Determine the (x, y) coordinate at the center of the cell enclosing the given text.  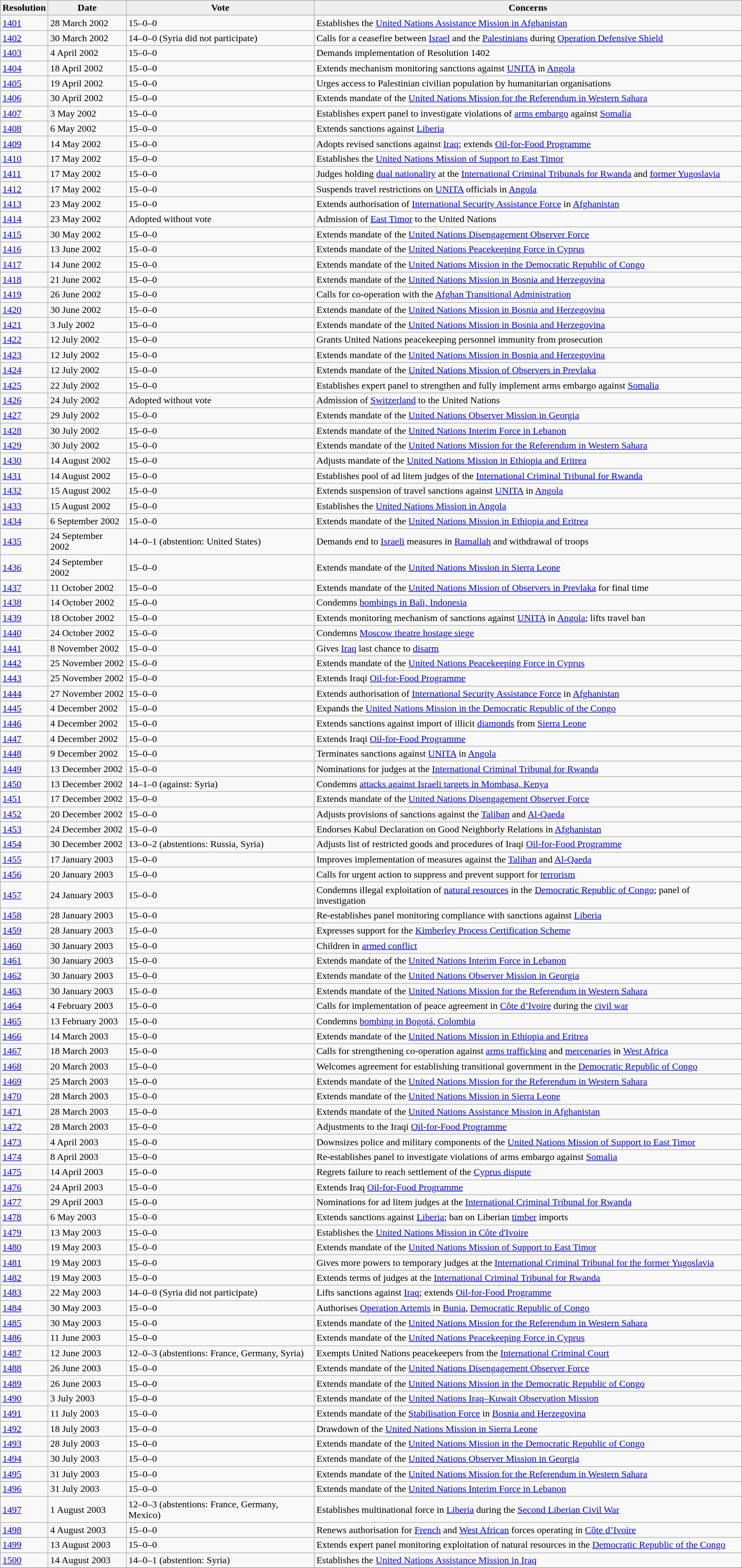
Establishes the United Nations Mission of Support to East Timor (528, 159)
1419 (24, 295)
Condemns bombings in Bali, Indonesia (528, 603)
18 March 2003 (87, 1051)
29 July 2002 (87, 415)
1449 (24, 769)
4 April 2003 (87, 1142)
Establishes expert panel to investigate violations of arms embargo against Somalia (528, 113)
Extends mandate of the United Nations Mission of Support to East Timor (528, 1248)
Gives more powers to temporary judges at the International Criminal Tribunal for the former Yugoslavia (528, 1263)
30 December 2002 (87, 844)
1447 (24, 739)
Establishes the United Nations Assistance Mission in Iraq (528, 1560)
Nominations for ad litem judges at the International Criminal Tribunal for Rwanda (528, 1202)
1431 (24, 476)
8 November 2002 (87, 648)
1422 (24, 340)
Vote (220, 8)
30 May 2002 (87, 234)
1448 (24, 754)
1489 (24, 1383)
Establishes multinational force in Liberia during the Second Liberian Civil War (528, 1509)
1444 (24, 694)
1417 (24, 265)
Date (87, 8)
4 February 2003 (87, 1006)
1406 (24, 98)
Children in armed conflict (528, 946)
14 October 2002 (87, 603)
1434 (24, 521)
Establishes pool of ad litem judges of the International Criminal Tribunal for Rwanda (528, 476)
6 May 2002 (87, 128)
1438 (24, 603)
22 July 2002 (87, 385)
1479 (24, 1233)
1493 (24, 1444)
1429 (24, 446)
1475 (24, 1172)
1403 (24, 53)
Extends Iraq Oil-for-Food Programme (528, 1187)
11 June 2003 (87, 1338)
17 December 2002 (87, 799)
3 May 2002 (87, 113)
1430 (24, 461)
Adjustments to the Iraqi Oil-for-Food Programme (528, 1127)
1453 (24, 829)
1482 (24, 1278)
Resolution (24, 8)
Urges access to Palestinian civilian population by humanitarian organisations (528, 83)
14 May 2002 (87, 144)
11 October 2002 (87, 588)
1454 (24, 844)
1420 (24, 310)
Extends sanctions against Liberia (528, 128)
1473 (24, 1142)
1432 (24, 491)
1423 (24, 355)
1500 (24, 1560)
Calls for implementation of peace agreement in Côte d’Ivoire during the civil war (528, 1006)
Drawdown of the United Nations Mission in Sierra Leone (528, 1429)
1460 (24, 946)
1408 (24, 128)
19 April 2002 (87, 83)
1446 (24, 724)
Extends mandate of the United Nations Assistance Mission in Afghanistan (528, 1112)
1494 (24, 1459)
1497 (24, 1509)
1418 (24, 280)
Expands the United Nations Mission in the Democratic Republic of the Congo (528, 709)
1451 (24, 799)
Extends mandate of the United Nations Mission of Observers in Prevlaka for final time (528, 588)
Exempts United Nations peacekeepers from the International Criminal Court (528, 1353)
1491 (24, 1413)
28 March 2002 (87, 23)
Extends expert panel monitoring exploitation of natural resources in the Democratic Republic of the Congo (528, 1545)
25 March 2003 (87, 1081)
8 April 2003 (87, 1157)
6 May 2003 (87, 1217)
18 October 2002 (87, 618)
18 July 2003 (87, 1429)
1425 (24, 385)
29 April 2003 (87, 1202)
24 December 2002 (87, 829)
Admission of Switzerland to the United Nations (528, 400)
1428 (24, 430)
18 April 2002 (87, 68)
Regrets failure to reach settlement of the Cyprus dispute (528, 1172)
20 January 2003 (87, 874)
Gives Iraq last chance to disarm (528, 648)
Establishes the United Nations Mission in Angola (528, 506)
1490 (24, 1398)
Condemns bombing in Bogotá, Colombia (528, 1021)
Condemns illegal exploitation of natural resources in the Democratic Republic of Congo; panel of investigation (528, 895)
14 April 2003 (87, 1172)
Suspends travel restrictions on UNITA officials in Angola (528, 189)
1483 (24, 1293)
Welcomes agreement for establishing transitional government in the Democratic Republic of Congo (528, 1066)
1481 (24, 1263)
27 November 2002 (87, 694)
1402 (24, 38)
Grants United Nations peacekeeping personnel immunity from prosecution (528, 340)
Improves implementation of measures against the Taliban and Al-Qaeda (528, 859)
1459 (24, 930)
Extends sanctions against Liberia; ban on Liberian timber imports (528, 1217)
1470 (24, 1096)
11 July 2003 (87, 1413)
1416 (24, 249)
1424 (24, 370)
Adopts revised sanctions against Iraq; extends Oil-for-Food Programme (528, 144)
Re-establishes panel to investigate violations of arms embargo against Somalia (528, 1157)
Establishes the United Nations Mission in Côte d'Ivoire (528, 1233)
Lifts sanctions against Iraq; extends Oil-for-Food Programme (528, 1293)
4 August 2003 (87, 1530)
1441 (24, 648)
1401 (24, 23)
Demands implementation of Resolution 1402 (528, 53)
30 March 2002 (87, 38)
Extends suspension of travel sanctions against UNITA in Angola (528, 491)
Condemns Moscow theatre hostage siege (528, 633)
1468 (24, 1066)
12 June 2003 (87, 1353)
Admission of East Timor to the United Nations (528, 219)
30 April 2002 (87, 98)
Nominations for judges at the International Criminal Tribunal for Rwanda (528, 769)
4 April 2002 (87, 53)
30 July 2003 (87, 1459)
13 May 2003 (87, 1233)
Calls for urgent action to suppress and prevent support for terrorism (528, 874)
1433 (24, 506)
1495 (24, 1474)
Adjusts list of restricted goods and procedures of Iraqi Oil-for-Food Programme (528, 844)
Condemns attacks against Israeli targets in Mombasa, Kenya (528, 784)
1484 (24, 1308)
Authorises Operation Artemis in Bunia, Democratic Republic of Congo (528, 1308)
1415 (24, 234)
1472 (24, 1127)
26 June 2002 (87, 295)
Demands end to Israeli measures in Ramallah and withdrawal of troops (528, 542)
14–0–1 (abstention: Syria) (220, 1560)
Expresses support for the Kimberley Process Certification Scheme (528, 930)
13 February 2003 (87, 1021)
1496 (24, 1489)
Renews authorisation for French and West African forces operating in Côte d’Ivoire (528, 1530)
1405 (24, 83)
1450 (24, 784)
3 July 2003 (87, 1398)
1487 (24, 1353)
Adjusts mandate of the United Nations Mission in Ethiopia and Eritrea (528, 461)
24 October 2002 (87, 633)
1461 (24, 961)
Extends monitoring mechanism of sanctions against UNITA in Angola; lifts travel ban (528, 618)
1464 (24, 1006)
1442 (24, 663)
14 August 2003 (87, 1560)
24 July 2002 (87, 400)
1499 (24, 1545)
20 December 2002 (87, 814)
1409 (24, 144)
1445 (24, 709)
Extends mandate of the United Nations Mission of Observers in Prevlaka (528, 370)
1410 (24, 159)
1440 (24, 633)
1412 (24, 189)
13–0–2 (abstentions: Russia, Syria) (220, 844)
1477 (24, 1202)
Extends mandate of the United Nations Iraq–Kuwait Observation Mission (528, 1398)
1435 (24, 542)
Judges holding dual nationality at the International Criminal Tribunals for Rwanda and former Yugoslavia (528, 174)
Endorses Kabul Declaration on Good Neighborly Relations in Afghanistan (528, 829)
1426 (24, 400)
22 May 2003 (87, 1293)
1476 (24, 1187)
12–0–3 (abstentions: France, Germany, Mexico) (220, 1509)
14–1–0 (against: Syria) (220, 784)
1466 (24, 1036)
24 January 2003 (87, 895)
14–0–1 (abstention: United States) (220, 542)
1455 (24, 859)
Adjusts provisions of sanctions against the Taliban and Al-Qaeda (528, 814)
Extends mechanism monitoring sanctions against UNITA in Angola (528, 68)
Concerns (528, 8)
Calls for co-operation with the Afghan Transitional Administration (528, 295)
1411 (24, 174)
Re-establishes panel monitoring compliance with sanctions against Liberia (528, 915)
13 June 2002 (87, 249)
1492 (24, 1429)
1414 (24, 219)
1437 (24, 588)
Extends mandate of the Stabilisation Force in Bosnia and Herzegovina (528, 1413)
3 July 2002 (87, 325)
1462 (24, 976)
1443 (24, 678)
1469 (24, 1081)
Calls for strengthening co-operation against arms trafficking and mercenaries in West Africa (528, 1051)
30 June 2002 (87, 310)
Establishes expert panel to strengthen and fully implement arms embargo against Somalia (528, 385)
20 March 2003 (87, 1066)
1436 (24, 567)
28 July 2003 (87, 1444)
Calls for a ceasefire between Israel and the Palestinians during Operation Defensive Shield (528, 38)
1439 (24, 618)
9 December 2002 (87, 754)
1413 (24, 204)
14 March 2003 (87, 1036)
1488 (24, 1368)
Extends terms of judges at the International Criminal Tribunal for Rwanda (528, 1278)
Extends sanctions against import of illicit diamonds from Sierra Leone (528, 724)
14 June 2002 (87, 265)
1456 (24, 874)
13 August 2003 (87, 1545)
1498 (24, 1530)
12–0–3 (abstentions: France, Germany, Syria) (220, 1353)
6 September 2002 (87, 521)
1452 (24, 814)
1407 (24, 113)
24 April 2003 (87, 1187)
1421 (24, 325)
1486 (24, 1338)
17 January 2003 (87, 859)
1471 (24, 1112)
1467 (24, 1051)
1478 (24, 1217)
1427 (24, 415)
1463 (24, 991)
1480 (24, 1248)
21 June 2002 (87, 280)
Establishes the United Nations Assistance Mission in Afghanistan (528, 23)
1474 (24, 1157)
1457 (24, 895)
Downsizes police and military components of the United Nations Mission of Support to East Timor (528, 1142)
Terminates sanctions against UNITA in Angola (528, 754)
1404 (24, 68)
1 August 2003 (87, 1509)
1458 (24, 915)
1465 (24, 1021)
1485 (24, 1323)
